Capture the cell that displays the provided text and extract its (X, Y) central coordinate. 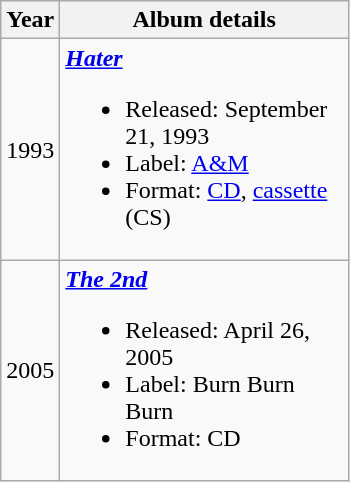
2005 (30, 370)
The 2ndReleased: April 26, 2005Label: Burn Burn BurnFormat: CD (204, 370)
1993 (30, 150)
Year (30, 20)
Album details (204, 20)
HaterReleased: September 21, 1993Label: A&MFormat: CD, cassette (CS) (204, 150)
